Determine the [x, y] coordinate at the center of the cell enclosing the given text.  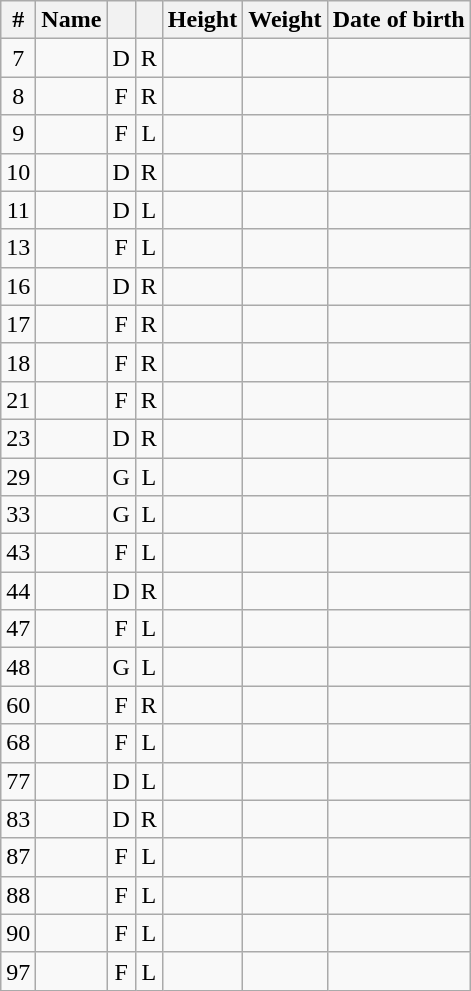
29 [18, 477]
9 [18, 134]
Date of birth [398, 20]
13 [18, 248]
Weight [285, 20]
23 [18, 438]
77 [18, 781]
8 [18, 96]
47 [18, 629]
44 [18, 591]
11 [18, 210]
Height [202, 20]
21 [18, 400]
48 [18, 667]
88 [18, 895]
87 [18, 857]
Name [72, 20]
33 [18, 515]
90 [18, 933]
17 [18, 324]
43 [18, 553]
16 [18, 286]
97 [18, 971]
60 [18, 705]
# [18, 20]
7 [18, 58]
83 [18, 819]
18 [18, 362]
68 [18, 743]
10 [18, 172]
